For the text-containing cell, return its midpoint in [X, Y] coordinate format. 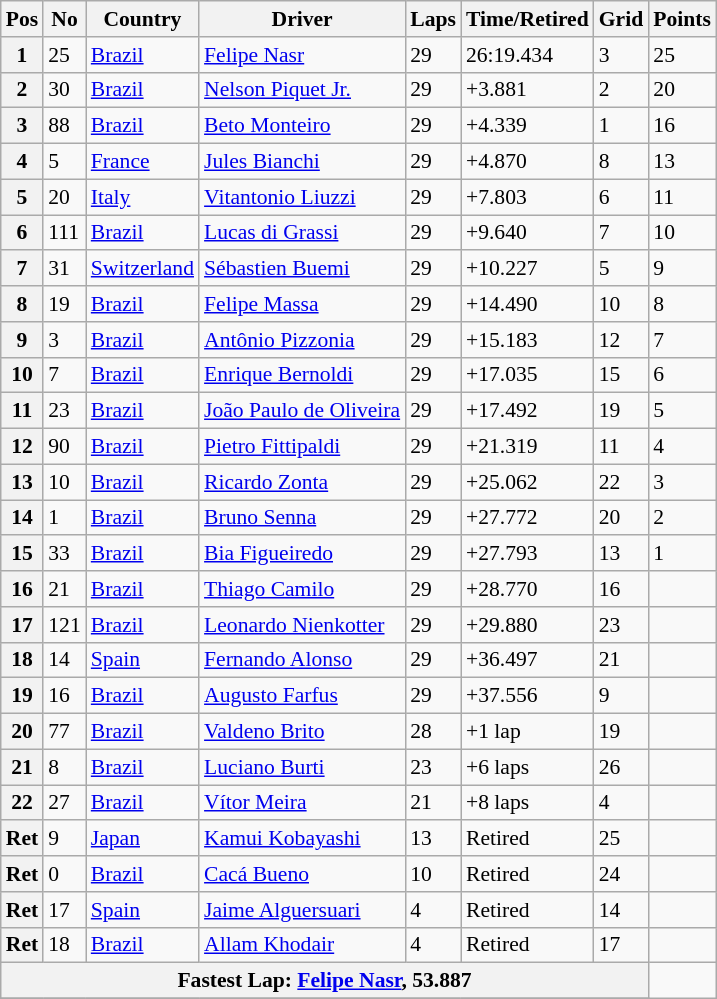
Antônio Pizzonia [302, 340]
Augusto Farfus [302, 696]
France [142, 162]
Bia Figueiredo [302, 554]
28 [433, 732]
Grid [622, 19]
No [64, 19]
26 [622, 767]
Bruno Senna [302, 518]
+37.556 [528, 696]
+9.640 [528, 233]
Jules Bianchi [302, 162]
Vítor Meira [302, 803]
Points [682, 19]
26:19.434 [528, 55]
Enrique Bernoldi [302, 375]
0 [64, 874]
Allam Khodair [302, 945]
30 [64, 90]
77 [64, 732]
+28.770 [528, 589]
+10.227 [528, 269]
Laps [433, 19]
Valdeno Brito [302, 732]
+21.319 [528, 447]
Felipe Nasr [302, 55]
Luciano Burti [302, 767]
+4.339 [528, 126]
+29.880 [528, 625]
Driver [302, 19]
Country [142, 19]
Vitantonio Liuzzi [302, 197]
Kamui Kobayashi [302, 839]
Fernando Alonso [302, 660]
24 [622, 874]
+4.870 [528, 162]
Jaime Alguersuari [302, 910]
+25.062 [528, 482]
111 [64, 233]
Time/Retired [528, 19]
+36.497 [528, 660]
+1 lap [528, 732]
Japan [142, 839]
Leonardo Nienkotter [302, 625]
Nelson Piquet Jr. [302, 90]
+3.881 [528, 90]
+7.803 [528, 197]
Fastest Lap: Felipe Nasr, 53.887 [325, 981]
Thiago Camilo [302, 589]
+6 laps [528, 767]
Cacá Bueno [302, 874]
+27.772 [528, 518]
90 [64, 447]
João Paulo de Oliveira [302, 411]
33 [64, 554]
Pietro Fittipaldi [302, 447]
Italy [142, 197]
Beto Monteiro [302, 126]
+17.492 [528, 411]
Switzerland [142, 269]
Felipe Massa [302, 304]
Lucas di Grassi [302, 233]
Ricardo Zonta [302, 482]
Pos [22, 19]
31 [64, 269]
Sébastien Buemi [302, 269]
+27.793 [528, 554]
+17.035 [528, 375]
88 [64, 126]
27 [64, 803]
+15.183 [528, 340]
121 [64, 625]
+14.490 [528, 304]
+8 laps [528, 803]
